Output the (x, y) coordinate of the center of the cell containing the given text.  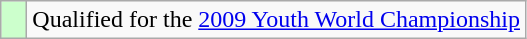
Qualified for the 2009 Youth World Championship (276, 20)
